Determine the (x, y) coordinate at the center of the cell enclosing the given text.  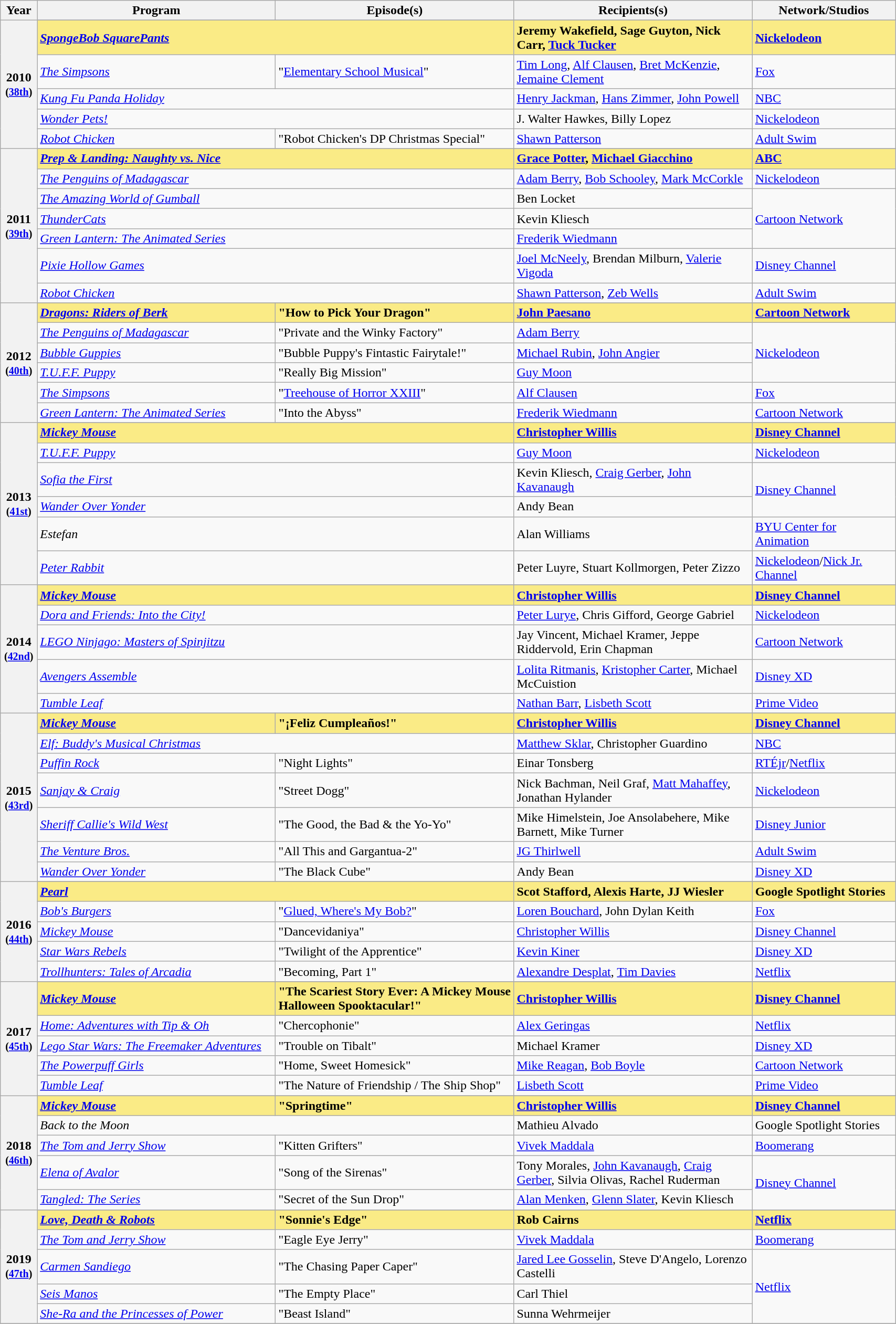
SpongeBob SquarePants (276, 38)
"Home, Sweet Homesick" (395, 1066)
Adam Berry (633, 333)
"Private and the Winky Factory" (395, 333)
2017 (45th) (19, 1038)
Lolita Ritmanis, Kristopher Carter, Michael McCuistion (633, 676)
2019 (47th) (19, 1266)
Jeremy Wakefield, Sage Guyton, Nick Carr, Tuck Tucker (633, 38)
Network/Studios (824, 10)
Puffin Rock (156, 763)
Carl Thiel (633, 1294)
Scot Stafford, Alexis Harte, JJ Wiesler (633, 891)
2010 (38th) (19, 85)
LEGO Ninjago: Masters of Spinjitzu (276, 642)
Tim Long, Alf Clausen, Bret McKenzie, Jemaine Clement (633, 71)
Kung Fu Panda Holiday (276, 99)
"Treehouse of Horror XXIII" (395, 393)
"Trouble on Tibalt" (395, 1045)
"How to Pick Your Dragon" (395, 313)
Alexandre Desplat, Tim Davies (633, 971)
Wonder Pets! (276, 119)
The Venture Bros. (156, 852)
Peter Rabbit (276, 568)
Adam Berry, Bob Schooley, Mark McCorkle (633, 178)
"The Chasing Paper Caper" (395, 1266)
ABC (824, 159)
BYU Center for Animation (824, 533)
Michael Kramer (633, 1045)
"¡Feliz Cumpleaños!" (395, 723)
Trollhunters: Tales of Arcadia (156, 971)
Alex Geringas (633, 1025)
"The Black Cube" (395, 871)
"All This and Gargantua-2" (395, 852)
The Powerpuff Girls (156, 1066)
Shawn Patterson, Zeb Wells (633, 292)
Mike Reagan, Bob Boyle (633, 1066)
RTÉjr/Netflix (824, 763)
"Springtime" (395, 1106)
"Bubble Puppy's Fintastic Fairytale!" (395, 353)
Lego Star Wars: The Freemaker Adventures (156, 1045)
Love, Death & Robots (156, 1220)
"The Scariest Story Ever: A Mickey Mouse Halloween Spooktacular!" (395, 999)
Kevin Kliesch (633, 218)
Sunna Wehrmeijer (633, 1314)
Tangled: The Series (156, 1200)
"Into the Abyss" (395, 413)
"Elementary School Musical" (395, 71)
"Night Lights" (395, 763)
"Chercophonie" (395, 1025)
Nathan Barr, Lisbeth Scott (633, 703)
Einar Tonsberg (633, 763)
Joel McNeely, Brendan Milburn, Valerie Vigoda (633, 266)
Elena of Avalor (156, 1173)
"Dancevidaniya" (395, 931)
Home: Adventures with Tip & Oh (156, 1025)
Star Wars Rebels (156, 951)
2018 (46th) (19, 1153)
2014 (42nd) (19, 649)
Matthew Sklar, Christopher Guardino (633, 743)
Estefan (276, 533)
Kevin Kliesch, Craig Gerber, John Kavanaugh (633, 480)
Dragons: Riders of Berk (156, 313)
"The Empty Place" (395, 1294)
Jared Lee Gosselin, Steve D'Angelo, Lorenzo Castelli (633, 1266)
Grace Potter, Michael Giacchino (633, 159)
Year (19, 10)
Lisbeth Scott (633, 1086)
"The Good, the Bad & the Yo-Yo" (395, 824)
"Glued, Where's My Bob?" (395, 911)
"The Nature of Friendship / The Ship Shop" (395, 1086)
The Amazing World of Gumball (276, 198)
Kevin Kiner (633, 951)
Bob's Burgers (156, 911)
Alf Clausen (633, 393)
"Beast Island" (395, 1314)
Peter Luyre, Stuart Kollmorgen, Peter Zizzo (633, 568)
"Eagle Eye Jerry" (395, 1239)
Carmen Sandiego (156, 1266)
Bubble Guppies (156, 353)
Loren Bouchard, John Dylan Keith (633, 911)
2016 (44th) (19, 931)
Henry Jackman, Hans Zimmer, John Powell (633, 99)
"Really Big Mission" (395, 373)
Pearl (276, 891)
Mike Himelstein, Joe Ansolabehere, Mike Barnett, Mike Turner (633, 824)
"Secret of the Sun Drop" (395, 1200)
Tony Morales, John Kavanaugh, Craig Gerber, Silvia Olivas, Rachel Ruderman (633, 1173)
"Street Dogg" (395, 791)
Sanjay & Craig (156, 791)
"Kitten Grifters" (395, 1146)
Peter Lurye, Chris Gifford, George Gabriel (633, 615)
Sheriff Callie's Wild West (156, 824)
Mathieu Alvado (633, 1126)
Shawn Patterson (633, 139)
2013 (41st) (19, 504)
Alan Williams (633, 533)
Dora and Friends: Into the City! (276, 615)
"Becoming, Part 1" (395, 971)
Rob Cairns (633, 1220)
ThunderCats (276, 218)
Prep & Landing: Naughty vs. Nice (276, 159)
Disney Junior (824, 824)
2012 (40th) (19, 363)
JG Thirlwell (633, 852)
Elf: Buddy's Musical Christmas (276, 743)
Recipients(s) (633, 10)
Alan Menken, Glenn Slater, Kevin Kliesch (633, 1200)
Jay Vincent, Michael Kramer, Jeppe Riddervold, Erin Chapman (633, 642)
"Song of the Sirenas" (395, 1173)
Sofia the First (276, 480)
"Sonnie's Edge" (395, 1220)
"Twilight of the Apprentice" (395, 951)
Episode(s) (395, 10)
Michael Rubin, John Angier (633, 353)
John Paesano (633, 313)
Avengers Assemble (276, 676)
Back to the Moon (276, 1126)
2015 (43rd) (19, 797)
Nick Bachman, Neil Graf, Matt Mahaffey, Jonathan Hylander (633, 791)
Program (156, 10)
2011 (39th) (19, 226)
Ben Locket (633, 198)
She-Ra and the Princesses of Power (156, 1314)
Nickelodeon/Nick Jr. Channel (824, 568)
Seis Manos (156, 1294)
Pixie Hollow Games (276, 266)
"Robot Chicken's DP Christmas Special" (395, 139)
J. Walter Hawkes, Billy Lopez (633, 119)
